Extract the [x, y] coordinate from the center of the cell holding the provided text.  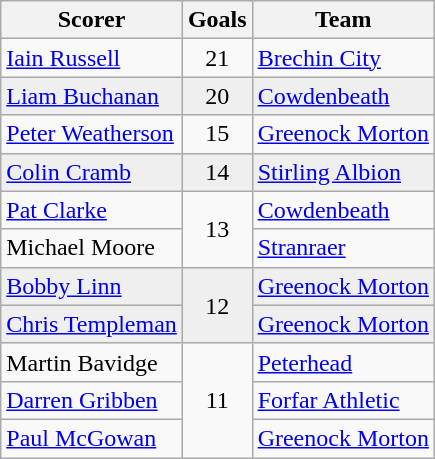
Peterhead [343, 362]
14 [217, 172]
Team [343, 20]
Peter Weatherson [92, 134]
21 [217, 58]
Iain Russell [92, 58]
Colin Cramb [92, 172]
Paul McGowan [92, 438]
20 [217, 96]
Stirling Albion [343, 172]
11 [217, 400]
Brechin City [343, 58]
12 [217, 305]
Stranraer [343, 248]
13 [217, 229]
Forfar Athletic [343, 400]
Martin Bavidge [92, 362]
Goals [217, 20]
Michael Moore [92, 248]
Bobby Linn [92, 286]
Pat Clarke [92, 210]
Darren Gribben [92, 400]
15 [217, 134]
Liam Buchanan [92, 96]
Chris Templeman [92, 324]
Scorer [92, 20]
